Output the [x, y] coordinate of the center of the cell containing the given text.  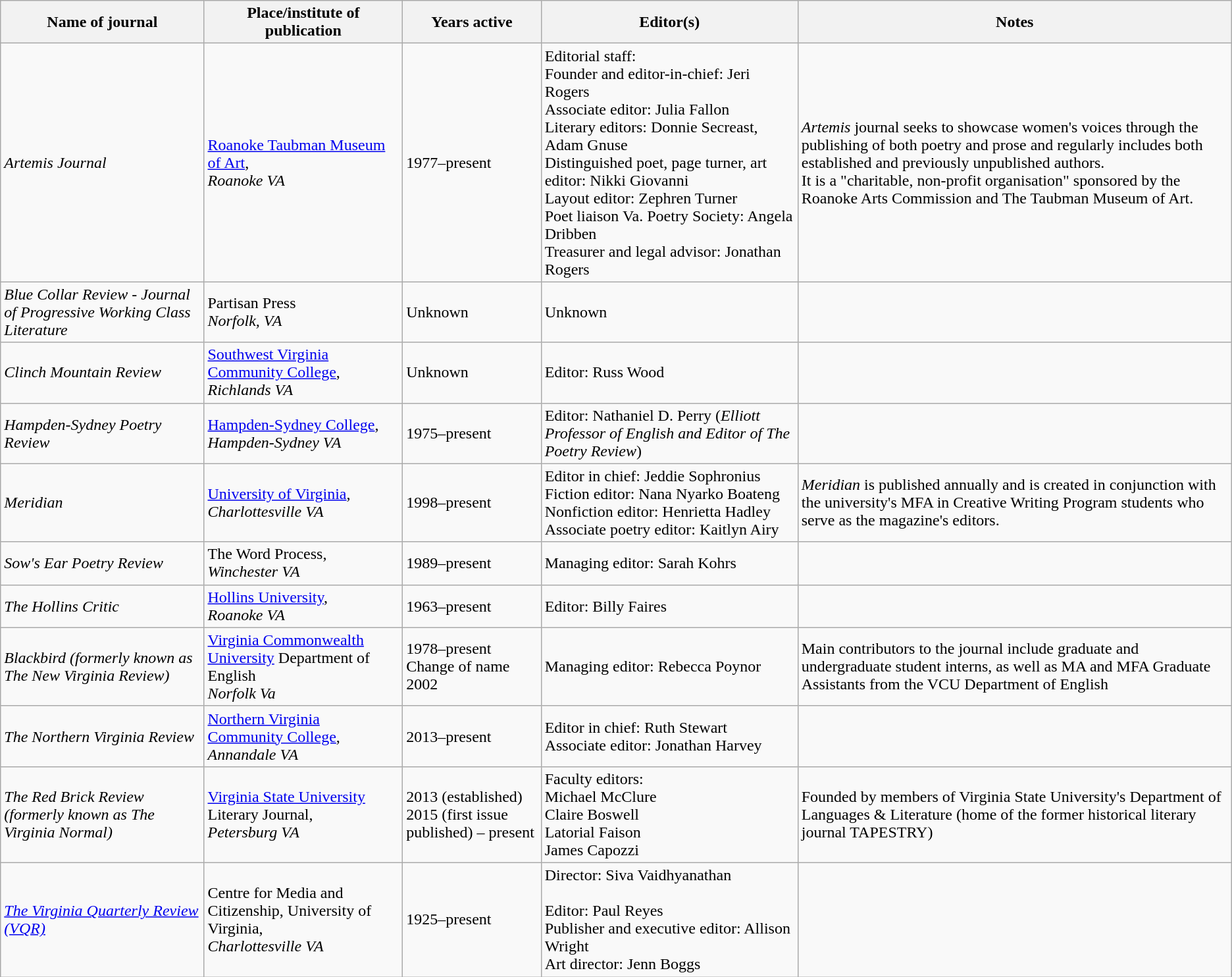
1989–present [472, 564]
The Hollins Critic [103, 606]
1975–present [472, 433]
Virginia State University Literary Journal,Petersburg VA [303, 814]
Managing editor: Sarah Kohrs [669, 564]
Clinch Mountain Review [103, 373]
Founded by members of Virginia State University's Department of Languages & Literature (home of the former historical literary journal TAPESTRY) [1015, 814]
Editor in chief: Jeddie SophroniusFiction editor: Nana Nyarko BoatengNonfiction editor: Henrietta HadleyAssociate poetry editor: Kaitlyn Airy [669, 503]
Managing editor: Rebecca Poynor [669, 666]
1925–present [472, 919]
The Northern Virginia Review [103, 736]
Sow's Ear Poetry Review [103, 564]
Editor in chief: Ruth StewartAssociate editor: Jonathan Harvey [669, 736]
The Red Brick Review (formerly known as The Virginia Normal) [103, 814]
Notes [1015, 22]
Southwest Virginia Community College,Richlands VA [303, 373]
Blue Collar Review - Journal of Progressive Working Class Literature [103, 312]
Artemis Journal [103, 163]
Editor(s) [669, 22]
1963–present [472, 606]
2013–present [472, 736]
Roanoke Taubman Museum of Art,Roanoke VA [303, 163]
The Word Process,Winchester VA [303, 564]
Meridian [103, 503]
Editor: Billy Faires [669, 606]
Name of journal [103, 22]
Northern Virginia Community College,Annandale VA [303, 736]
Editor: Russ Wood [669, 373]
Hampden-Sydney Poetry Review [103, 433]
1978–presentChange of name 2002 [472, 666]
Partisan PressNorfolk, VA [303, 312]
Virginia Commonwealth University Department of EnglishNorfolk Va [303, 666]
1998–present [472, 503]
Centre for Media and Citizenship, University of Virginia,Charlottesville VA [303, 919]
Blackbird (formerly known as The New Virginia Review) [103, 666]
Hollins University,Roanoke VA [303, 606]
University of Virginia,Charlottesville VA [303, 503]
Faculty editors:Michael McClureClaire BoswellLatorial FaisonJames Capozzi [669, 814]
Director: Siva VaidhyanathanEditor: Paul Reyes Publisher and executive editor: Allison Wright Art director: Jenn Boggs [669, 919]
Hampden-Sydney College,Hampden-Sydney VA [303, 433]
Years active [472, 22]
The Virginia Quarterly Review (VQR) [103, 919]
1977–present [472, 163]
Editor: Nathaniel D. Perry (Elliott Professor of English and Editor of The Poetry Review) [669, 433]
2013 (established)2015 (first issue published) – present [472, 814]
Place/institute of publication [303, 22]
